Search for the cell housing the specified text and yield its [x, y] center coordinate. 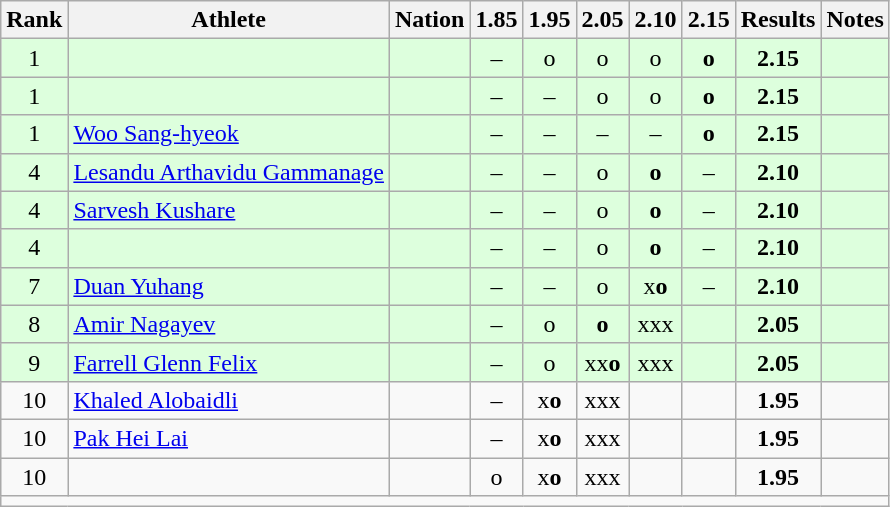
Woo Sang-hyeok [229, 134]
Farrell Glenn Felix [229, 362]
Lesandu Arthavidu Gammanage [229, 172]
Nation [429, 20]
Athlete [229, 20]
9 [34, 362]
Amir Nagayev [229, 324]
1.85 [496, 20]
8 [34, 324]
Pak Hei Lai [229, 438]
Results [778, 20]
xxo [602, 362]
Khaled Alobaidli [229, 400]
Duan Yuhang [229, 286]
Notes [855, 20]
Rank [34, 20]
7 [34, 286]
Sarvesh Kushare [229, 210]
